Detect which cell encompasses the target text, then output its (X, Y) center coordinate. 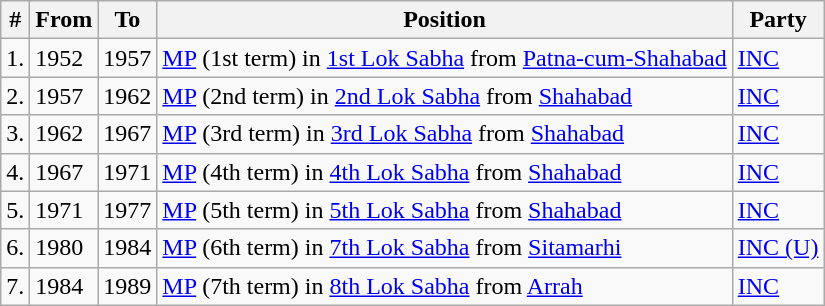
MP (1st term) in 1st Lok Sabha from Patna-cum-Shahabad (444, 58)
1977 (128, 210)
MP (3rd term) in 3rd Lok Sabha from Shahabad (444, 134)
1. (16, 58)
MP (2nd term) in 2nd Lok Sabha from Shahabad (444, 96)
1952 (64, 58)
# (16, 20)
7. (16, 286)
2. (16, 96)
Party (778, 20)
MP (5th term) in 5th Lok Sabha from Shahabad (444, 210)
MP (4th term) in 4th Lok Sabha from Shahabad (444, 172)
Position (444, 20)
To (128, 20)
1980 (64, 248)
4. (16, 172)
INC (U) (778, 248)
MP (7th term) in 8th Lok Sabha from Arrah (444, 286)
MP (6th term) in 7th Lok Sabha from Sitamarhi (444, 248)
1989 (128, 286)
3. (16, 134)
From (64, 20)
6. (16, 248)
5. (16, 210)
